Output the (x, y) coordinate of the center of the cell containing the given text.  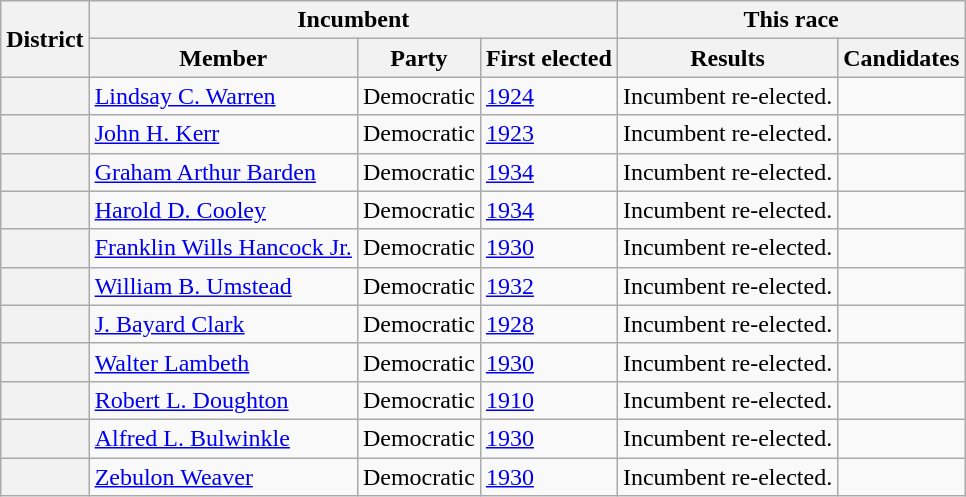
Party (418, 58)
John H. Kerr (223, 134)
Alfred L. Bulwinkle (223, 438)
William B. Umstead (223, 286)
1932 (548, 286)
Incumbent (353, 20)
Walter Lambeth (223, 362)
This race (790, 20)
1923 (548, 134)
Lindsay C. Warren (223, 96)
J. Bayard Clark (223, 324)
1910 (548, 400)
Results (727, 58)
First elected (548, 58)
Zebulon Weaver (223, 477)
Member (223, 58)
Harold D. Cooley (223, 210)
Graham Arthur Barden (223, 172)
Franklin Wills Hancock Jr. (223, 248)
Robert L. Doughton (223, 400)
Candidates (902, 58)
District (45, 39)
1924 (548, 96)
1928 (548, 324)
